Provide the [x, y] coordinate of the cell's center where the given text is located.  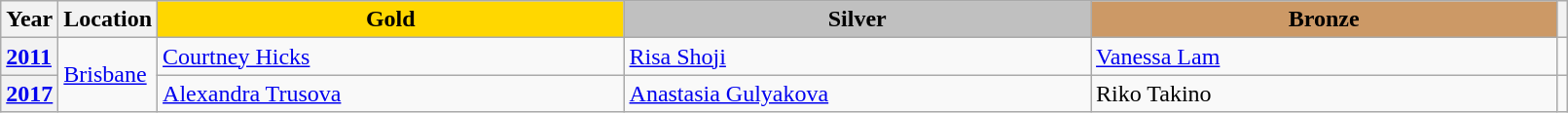
Alexandra Trusova [391, 94]
Bronze [1324, 19]
2011 [29, 56]
2017 [29, 94]
Location [108, 19]
Brisbane [108, 75]
Riko Takino [1324, 94]
Silver [857, 19]
Courtney Hicks [391, 56]
Risa Shoji [857, 56]
Year [29, 19]
Gold [391, 19]
Vanessa Lam [1324, 56]
Anastasia Gulyakova [857, 94]
